Detect which cell encompasses the target text, then output its [X, Y] center coordinate. 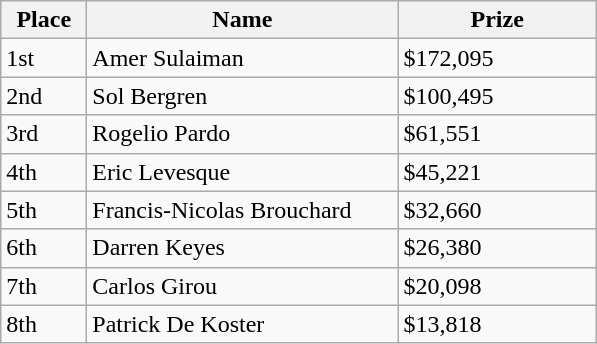
$172,095 [498, 58]
4th [44, 172]
Carlos Girou [242, 286]
Rogelio Pardo [242, 134]
8th [44, 324]
$45,221 [498, 172]
Patrick De Koster [242, 324]
$32,660 [498, 210]
$26,380 [498, 248]
2nd [44, 96]
Sol Bergren [242, 96]
Eric Levesque [242, 172]
Prize [498, 20]
$13,818 [498, 324]
Francis-Nicolas Brouchard [242, 210]
Name [242, 20]
$61,551 [498, 134]
Amer Sulaiman [242, 58]
6th [44, 248]
7th [44, 286]
1st [44, 58]
$100,495 [498, 96]
3rd [44, 134]
Darren Keyes [242, 248]
$20,098 [498, 286]
5th [44, 210]
Place [44, 20]
